Scan for the cell matching the given text and deliver its (X, Y) coordinate at center. 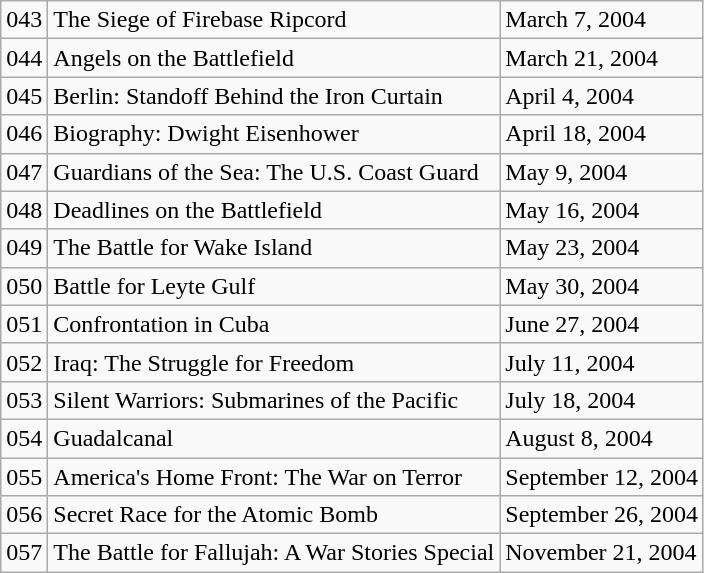
The Battle for Wake Island (274, 248)
September 26, 2004 (602, 515)
Biography: Dwight Eisenhower (274, 134)
The Siege of Firebase Ripcord (274, 20)
Battle for Leyte Gulf (274, 286)
Iraq: The Struggle for Freedom (274, 362)
Silent Warriors: Submarines of the Pacific (274, 400)
050 (24, 286)
May 16, 2004 (602, 210)
Secret Race for the Atomic Bomb (274, 515)
048 (24, 210)
November 21, 2004 (602, 553)
055 (24, 477)
Confrontation in Cuba (274, 324)
045 (24, 96)
July 18, 2004 (602, 400)
053 (24, 400)
March 21, 2004 (602, 58)
Angels on the Battlefield (274, 58)
Guardians of the Sea: The U.S. Coast Guard (274, 172)
052 (24, 362)
August 8, 2004 (602, 438)
Guadalcanal (274, 438)
May 30, 2004 (602, 286)
051 (24, 324)
America's Home Front: The War on Terror (274, 477)
The Battle for Fallujah: A War Stories Special (274, 553)
049 (24, 248)
047 (24, 172)
April 18, 2004 (602, 134)
Berlin: Standoff Behind the Iron Curtain (274, 96)
057 (24, 553)
May 23, 2004 (602, 248)
June 27, 2004 (602, 324)
Deadlines on the Battlefield (274, 210)
056 (24, 515)
043 (24, 20)
054 (24, 438)
046 (24, 134)
May 9, 2004 (602, 172)
September 12, 2004 (602, 477)
March 7, 2004 (602, 20)
July 11, 2004 (602, 362)
044 (24, 58)
April 4, 2004 (602, 96)
